Provide the (x, y) coordinate of the cell's center where the given text is located.  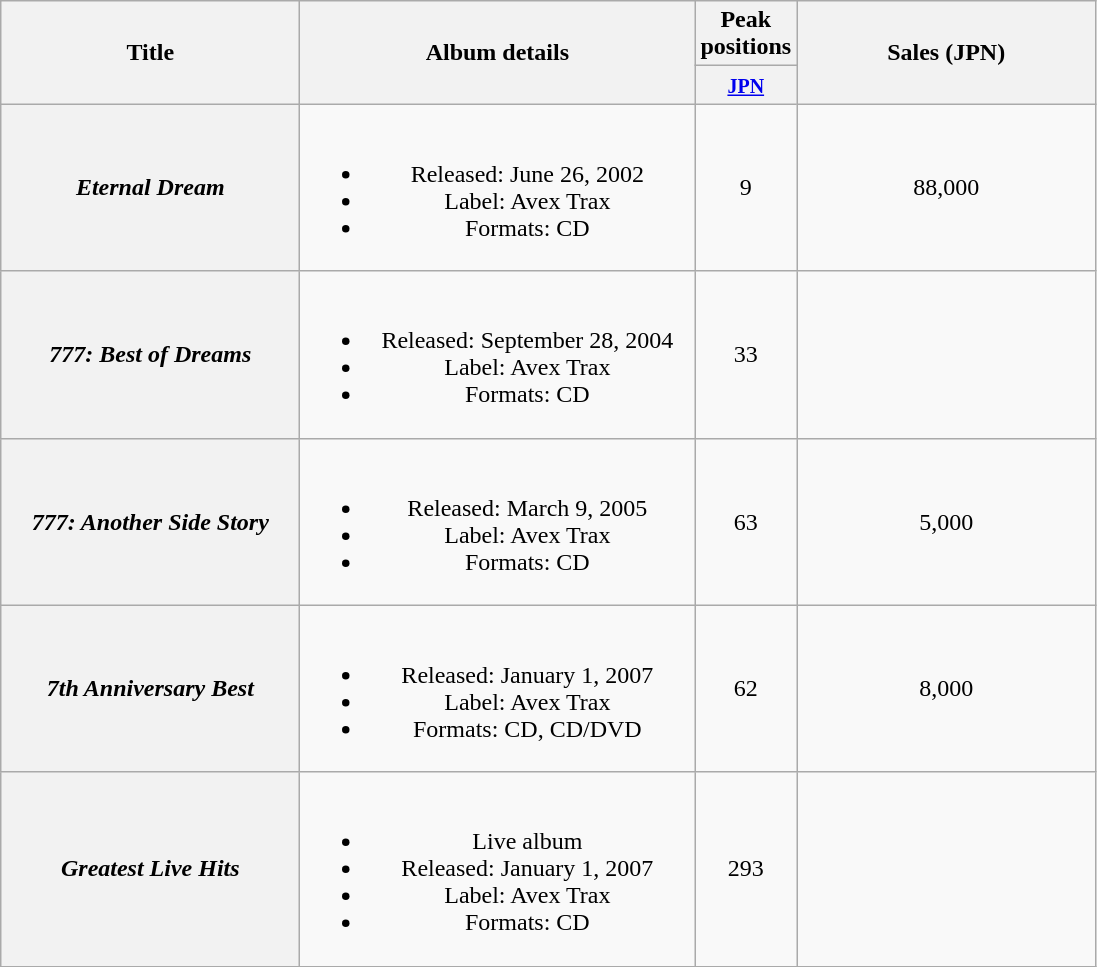
Peak positions (746, 34)
777: Best of Dreams (150, 354)
777: Another Side Story (150, 522)
33 (746, 354)
7th Anniversary Best (150, 688)
Title (150, 52)
62 (746, 688)
Released: January 1, 2007 Label: Avex TraxFormats: CD, CD/DVD (498, 688)
Released: September 28, 2004 Label: Avex TraxFormats: CD (498, 354)
Eternal Dream (150, 188)
293 (746, 869)
Sales (JPN) (946, 52)
88,000 (946, 188)
63 (746, 522)
JPN (746, 85)
Album details (498, 52)
Released: June 26, 2002 Label: Avex TraxFormats: CD (498, 188)
Greatest Live Hits (150, 869)
9 (746, 188)
Released: March 9, 2005 Label: Avex TraxFormats: CD (498, 522)
5,000 (946, 522)
Live albumReleased: January 1, 2007 Label: Avex TraxFormats: CD (498, 869)
8,000 (946, 688)
